Return the [x, y] coordinate for the center point of the cell that contains the specified text.  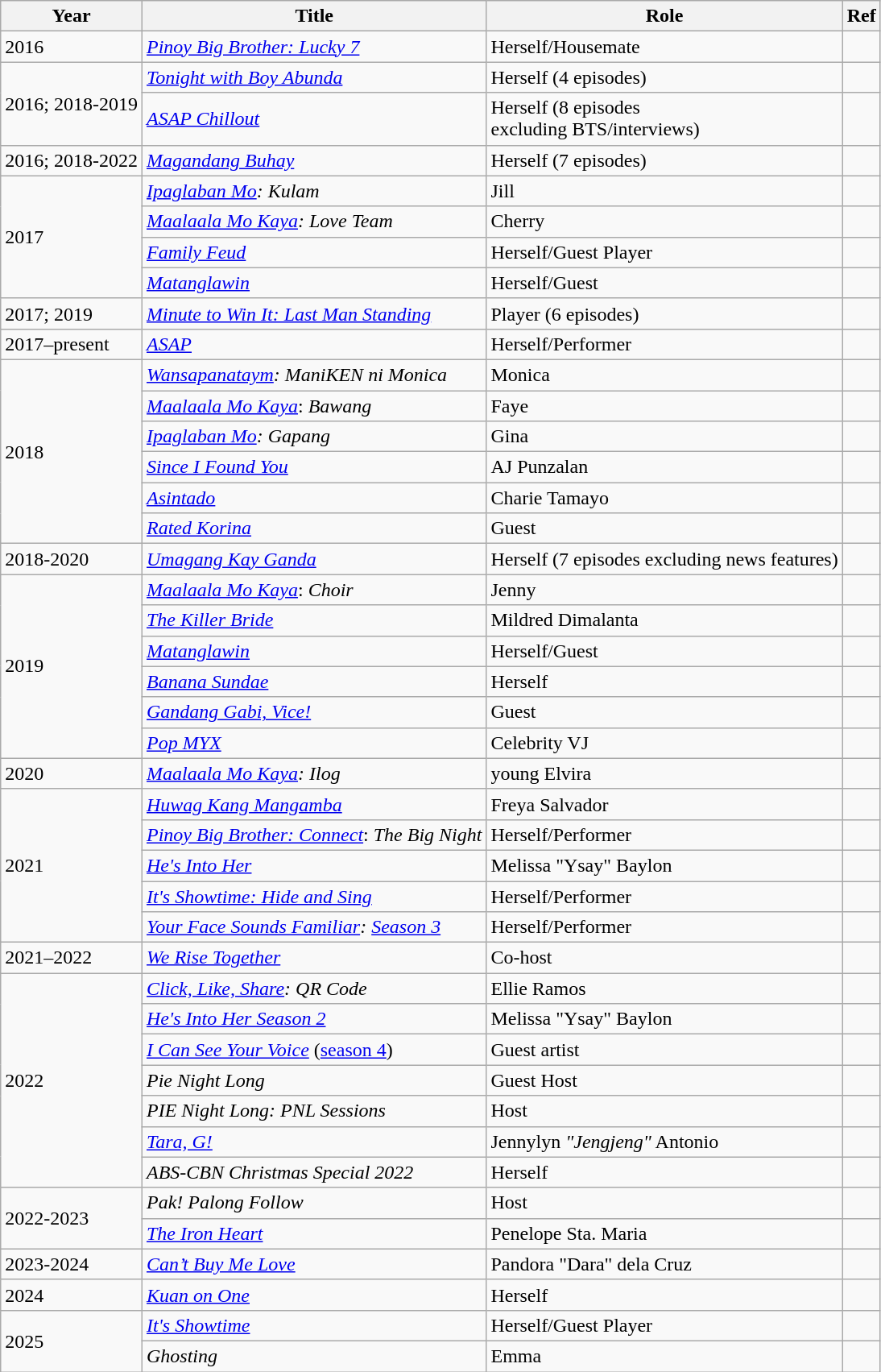
Pinoy Big Brother: Connect: The Big Night [314, 835]
It's Showtime: Hide and Sing [314, 897]
Maalaala Mo Kaya: Bawang [314, 405]
ABS-CBN Christmas Special 2022 [314, 1172]
Maalaala Mo Kaya: Love Team [314, 222]
Celebrity VJ [664, 743]
PIE Night Long: PNL Sessions [314, 1111]
Co-host [664, 958]
Guest artist [664, 1050]
Pinoy Big Brother: Lucky 7 [314, 47]
Magandang Buhay [314, 160]
2016 [72, 47]
Pop MYX [314, 743]
Huwag Kang Mangamba [314, 804]
Freya Salvador [664, 804]
Gandang Gabi, Vice! [314, 712]
Herself (7 episodes excluding news features) [664, 559]
2017 [72, 237]
2021 [72, 865]
Jenny [664, 590]
2018-2020 [72, 559]
2024 [72, 1295]
Year [72, 16]
2018 [72, 451]
Rated Korina [314, 528]
Ref [862, 16]
Your Face Sounds Familiar: Season 3 [314, 927]
Herself (7 episodes) [664, 160]
Pie Night Long [314, 1080]
ASAP [314, 344]
Ipaglaban Mo: Kulam [314, 191]
Maalaala Mo Kaya: Ilog [314, 773]
2022 [72, 1080]
Pandora "Dara" dela Cruz [664, 1264]
Mildred Dimalanta [664, 620]
He's Into Her Season 2 [314, 1019]
2022-2023 [72, 1218]
Since I Found You [314, 467]
He's Into Her [314, 865]
The Killer Bride [314, 620]
Click, Like, Share: QR Code [314, 989]
Guest Host [664, 1080]
Jill [664, 191]
Title [314, 16]
Minute to Win It: Last Man Standing [314, 313]
The Iron Heart [314, 1233]
Penelope Sta. Maria [664, 1233]
Monica [664, 375]
Umagang Kay Ganda [314, 559]
Tara, G! [314, 1142]
Role [664, 16]
2017–present [72, 344]
Kuan on One [314, 1295]
Herself (4 episodes) [664, 77]
Tonight with Boy Abunda [314, 77]
Cherry [664, 222]
Jennylyn "Jengjeng" Antonio [664, 1142]
ASAP Chillout [314, 119]
I Can See Your Voice (season 4) [314, 1050]
Charie Tamayo [664, 498]
Ellie Ramos [664, 989]
2021–2022 [72, 958]
It's Showtime [314, 1325]
2025 [72, 1341]
Ghosting [314, 1356]
Wansapanataym: ManiKEN ni Monica [314, 375]
Asintado [314, 498]
Can’t Buy Me Love [314, 1264]
Emma [664, 1356]
Herself/Housemate [664, 47]
2019 [72, 666]
Pak! Palong Follow [314, 1203]
Faye [664, 405]
Family Feud [314, 252]
Banana Sundae [314, 682]
Player (6 episodes) [664, 313]
Maalaala Mo Kaya: Choir [314, 590]
2023-2024 [72, 1264]
We Rise Together [314, 958]
2016; 2018-2019 [72, 103]
Herself (8 episodesexcluding BTS/interviews) [664, 119]
AJ Punzalan [664, 467]
young Elvira [664, 773]
Ipaglaban Mo: Gapang [314, 437]
Gina [664, 437]
2016; 2018-2022 [72, 160]
2020 [72, 773]
2017; 2019 [72, 313]
